Detect which cell encompasses the target text, then output its [x, y] center coordinate. 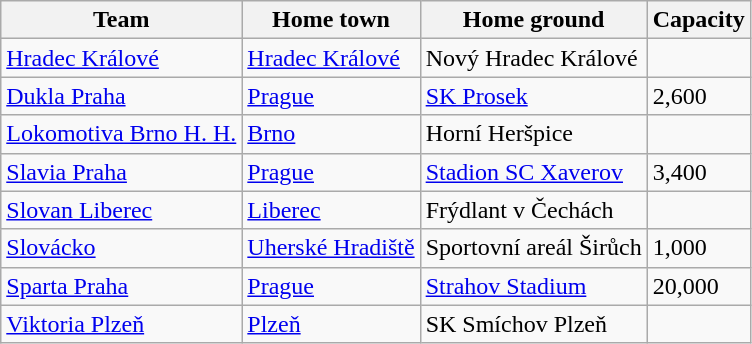
Sparta Praha [122, 286]
Strahov Stadium [534, 286]
Sportovní areál Širůch [534, 248]
SK Prosek [534, 96]
3,400 [698, 172]
Slavia Praha [122, 172]
Home ground [534, 20]
Lokomotiva Brno H. H. [122, 134]
20,000 [698, 286]
Uherské Hradiště [331, 248]
Plzeň [331, 324]
SK Smíchov Plzeň [534, 324]
1,000 [698, 248]
Nový Hradec Králové [534, 58]
2,600 [698, 96]
Dukla Praha [122, 96]
Viktoria Plzeň [122, 324]
Liberec [331, 210]
Frýdlant v Čechách [534, 210]
Team [122, 20]
Home town [331, 20]
Capacity [698, 20]
Slovácko [122, 248]
Stadion SC Xaverov [534, 172]
Brno [331, 134]
Slovan Liberec [122, 210]
Horní Heršpice [534, 134]
